Output the (x, y) coordinate of the center of the cell containing the given text.  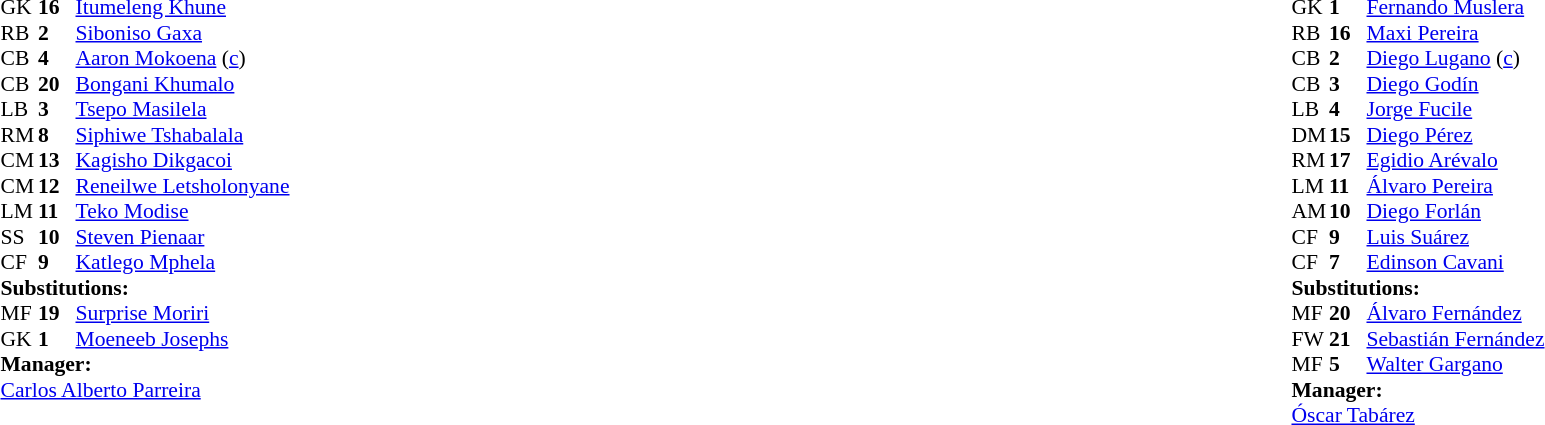
1 (57, 339)
Moeneeb Josephs (183, 339)
Sebastián Fernández (1455, 339)
Diego Lugano (c) (1455, 59)
AM (1310, 211)
Reneilwe Letsholonyane (183, 186)
Luis Suárez (1455, 237)
19 (57, 313)
8 (57, 135)
FW (1310, 339)
Kagisho Dikgacoi (183, 161)
5 (1348, 365)
Walter Gargano (1455, 365)
Steven Pienaar (183, 237)
Siboniso Gaxa (183, 33)
Maxi Pereira (1455, 33)
SS (19, 237)
16 (1348, 33)
Diego Pérez (1455, 135)
12 (57, 186)
DM (1310, 135)
Teko Modise (183, 211)
Edinson Cavani (1455, 263)
7 (1348, 263)
Diego Forlán (1455, 211)
13 (57, 161)
GK (19, 339)
21 (1348, 339)
Jorge Fucile (1455, 109)
Bongani Khumalo (183, 84)
Álvaro Pereira (1455, 186)
Carlos Alberto Parreira (144, 390)
Katlego Mphela (183, 263)
Diego Godín (1455, 84)
Tsepo Masilela (183, 109)
Surprise Moriri (183, 313)
15 (1348, 135)
17 (1348, 161)
Aaron Mokoena (c) (183, 59)
Egidio Arévalo (1455, 161)
Álvaro Fernández (1455, 313)
Siphiwe Tshabalala (183, 135)
